Detect which cell encompasses the target text, then output its (X, Y) center coordinate. 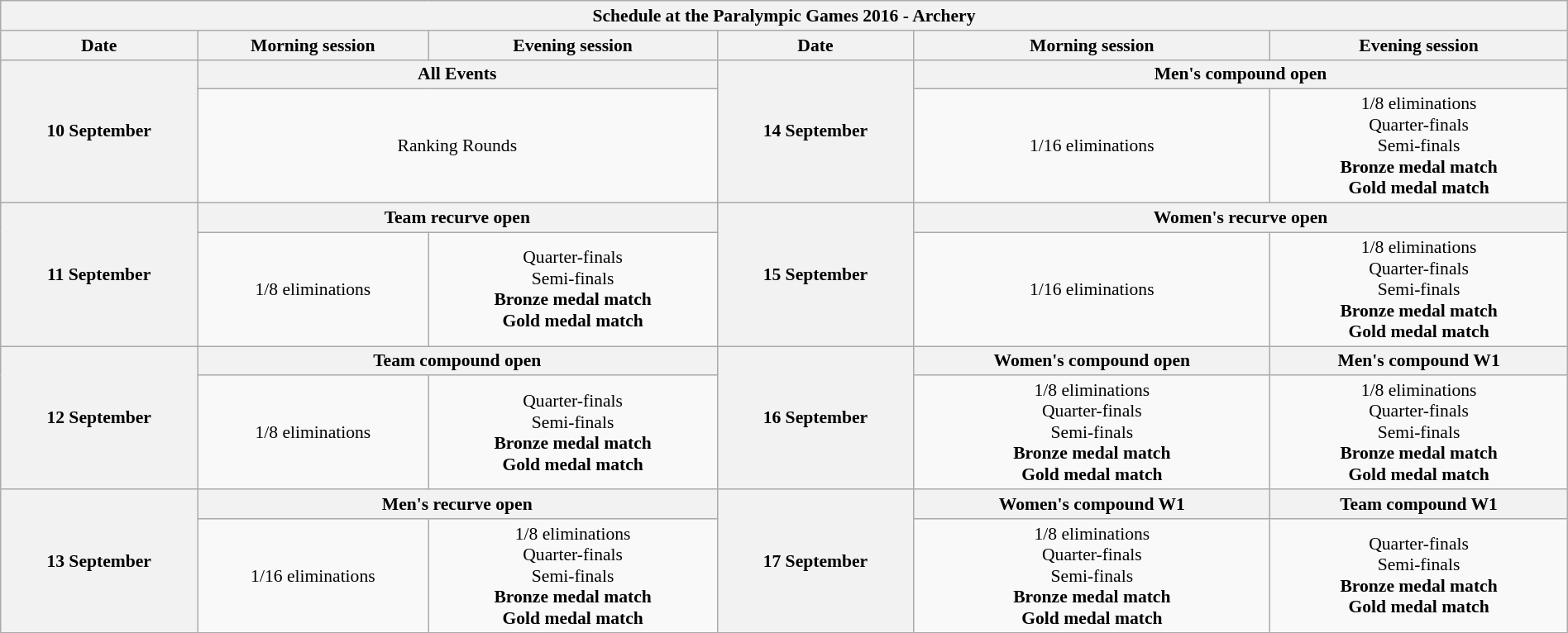
Team recurve open (457, 218)
Team compound W1 (1419, 504)
15 September (815, 274)
Men's recurve open (457, 504)
Women's compound W1 (1092, 504)
All Events (457, 74)
16 September (815, 418)
17 September (815, 560)
Schedule at the Paralympic Games 2016 - Archery (784, 16)
12 September (99, 418)
Team compound open (457, 361)
Men's compound open (1241, 74)
13 September (99, 560)
Ranking Rounds (457, 146)
14 September (815, 131)
11 September (99, 274)
Women's recurve open (1241, 218)
10 September (99, 131)
Women's compound open (1092, 361)
Men's compound W1 (1419, 361)
